Pinpoint the cell where the given text exists, returning its (X, Y) midpoint coordinate. 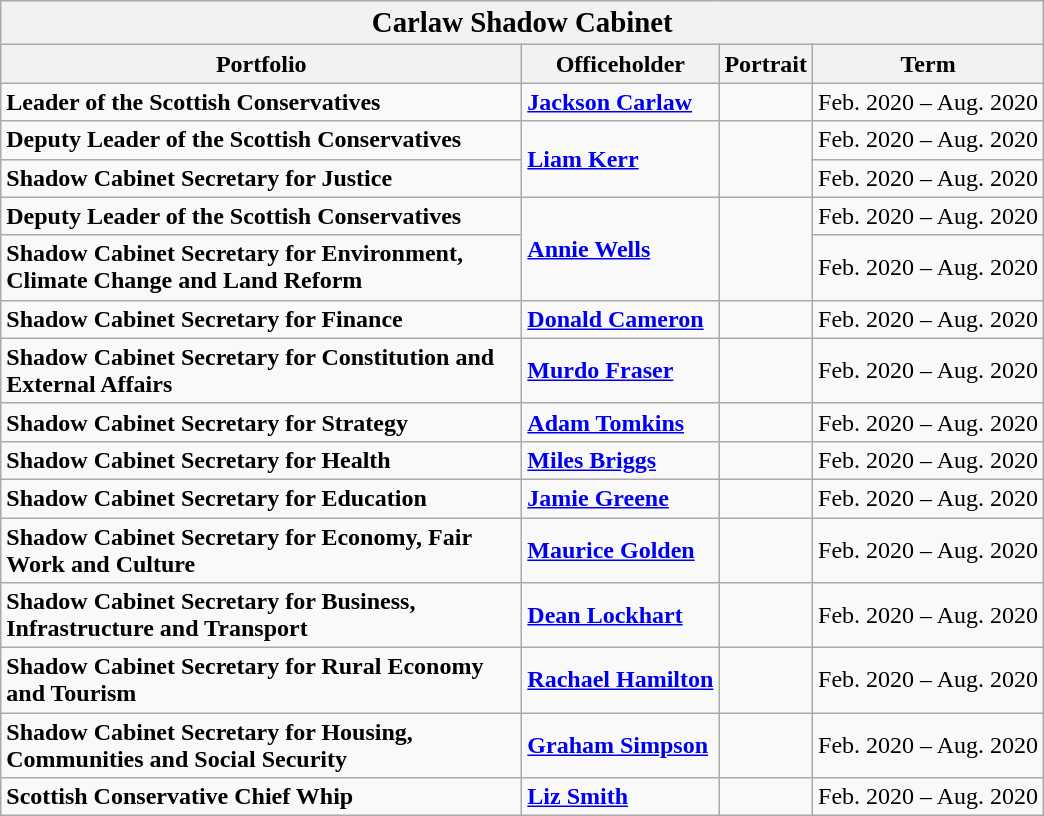
Portfolio (262, 64)
Jamie Greene (620, 498)
Liam Kerr (620, 159)
Shadow Cabinet Secretary for Business, Infrastructure and Transport (262, 616)
Shadow Cabinet Secretary for Rural Economy and Tourism (262, 680)
Annie Wells (620, 248)
Rachael Hamilton (620, 680)
Adam Tomkins (620, 422)
Shadow Cabinet Secretary for Economy, Fair Work and Culture (262, 550)
Term (928, 64)
Shadow Cabinet Secretary for Environment, Climate Change and Land Reform (262, 268)
Officeholder (620, 64)
Shadow Cabinet Secretary for Education (262, 498)
Donald Cameron (620, 319)
Murdo Fraser (620, 370)
Carlaw Shadow Cabinet (522, 23)
Liz Smith (620, 797)
Maurice Golden (620, 550)
Shadow Cabinet Secretary for Finance (262, 319)
Portrait (766, 64)
Jackson Carlaw (620, 102)
Shadow Cabinet Secretary for Health (262, 460)
Shadow Cabinet Secretary for Strategy (262, 422)
Miles Briggs (620, 460)
Shadow Cabinet Secretary for Housing, Communities and Social Security (262, 746)
Leader of the Scottish Conservatives (262, 102)
Dean Lockhart (620, 616)
Graham Simpson (620, 746)
Shadow Cabinet Secretary for Justice (262, 178)
Shadow Cabinet Secretary for Constitution and External Affairs (262, 370)
Scottish Conservative Chief Whip (262, 797)
